Locate the cell with the specified text and output its [X, Y] center coordinate. 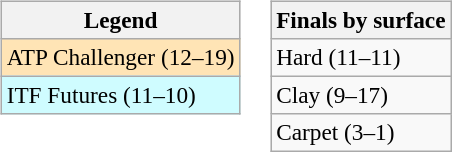
Legend [120, 20]
Hard (11–11) [361, 57]
Clay (9–17) [361, 95]
ATP Challenger (12–19) [120, 57]
ITF Futures (11–10) [120, 95]
Finals by surface [361, 20]
Carpet (3–1) [361, 133]
